Output the (X, Y) coordinate of the center of the cell containing the given text.  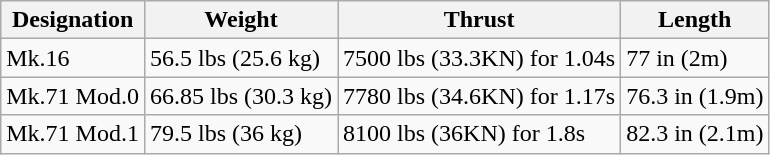
7500 lbs (33.3KN) for 1.04s (480, 58)
56.5 lbs (25.6 kg) (240, 58)
76.3 in (1.9m) (695, 96)
Weight (240, 20)
66.85 lbs (30.3 kg) (240, 96)
7780 lbs (34.6KN) for 1.17s (480, 96)
82.3 in (2.1m) (695, 134)
Designation (73, 20)
Mk.71 Mod.1 (73, 134)
79.5 lbs (36 kg) (240, 134)
77 in (2m) (695, 58)
Mk.71 Mod.0 (73, 96)
Thrust (480, 20)
Mk.16 (73, 58)
8100 lbs (36KN) for 1.8s (480, 134)
Length (695, 20)
